Return [x, y] of the center of cell containing provided text 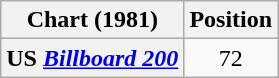
Chart (1981) [92, 20]
US Billboard 200 [92, 58]
Position [231, 20]
72 [231, 58]
